Scan for the cell matching the given text and deliver its [x, y] coordinate at center. 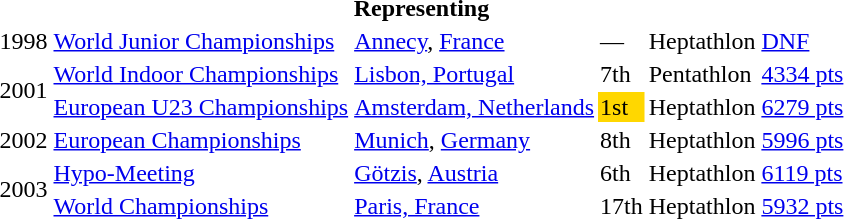
7th [622, 74]
Pentathlon [702, 74]
6th [622, 173]
European Championships [201, 140]
8th [622, 140]
1st [622, 107]
Annecy, France [474, 41]
World Junior Championships [201, 41]
World Indoor Championships [201, 74]
Götzis, Austria [474, 173]
Hypo-Meeting [201, 173]
— [622, 41]
Munich, Germany [474, 140]
Amsterdam, Netherlands [474, 107]
Lisbon, Portugal [474, 74]
European U23 Championships [201, 107]
